Determine the [x, y] coordinate at the center of the cell enclosing the given text.  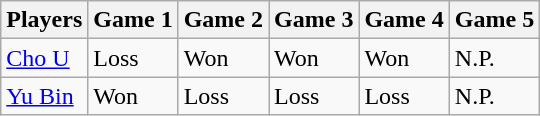
Game 5 [494, 20]
Players [44, 20]
Game 1 [133, 20]
Yu Bin [44, 96]
Cho U [44, 58]
Game 3 [314, 20]
Game 4 [404, 20]
Game 2 [223, 20]
